For the text-containing cell, return its midpoint in (x, y) coordinate format. 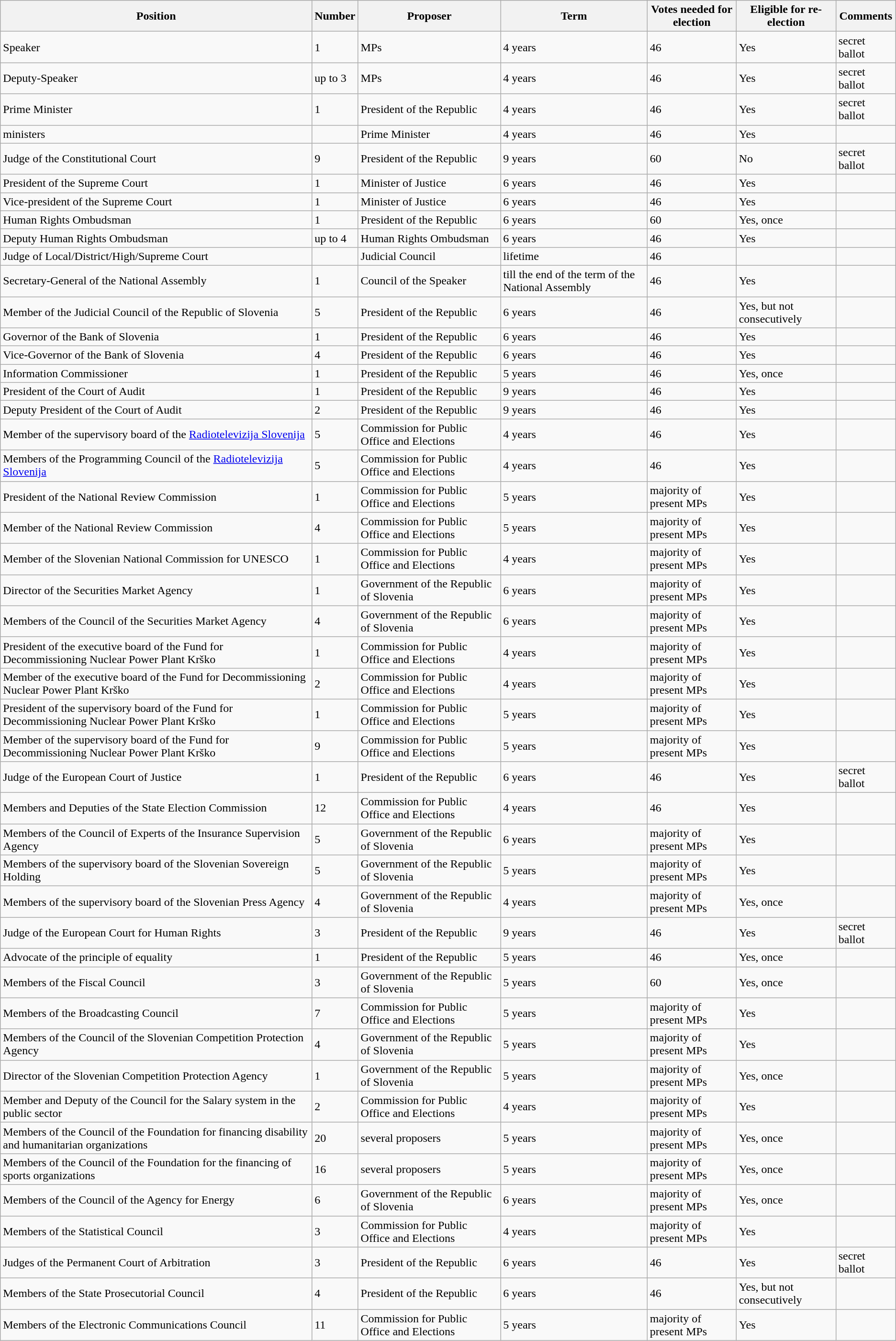
7 (335, 1013)
Eligible for re-election (786, 16)
Deputy Human Rights Ombudsman (156, 238)
Members of the Council of the Agency for Energy (156, 1200)
12 (335, 808)
President of the executive board of the Fund for Decommissioning Nuclear Power Plant Krško (156, 652)
Members of the supervisory board of the Slovenian Press Agency (156, 902)
Council of the Speaker (429, 281)
President of the supervisory board of the Fund for Decommissioning Nuclear Power Plant Krško (156, 714)
Members of the Programming Council of the Radiotelevizija Slovenija (156, 465)
President of the Court of Audit (156, 392)
20 (335, 1138)
Members of the State Prosecutorial Council (156, 1294)
up to 4 (335, 238)
Number (335, 16)
lifetime (574, 256)
Members of the Council of the Slovenian Competition Protection Agency (156, 1045)
Judge of the European Court for Human Rights (156, 933)
President of the Supreme Court (156, 183)
Secretary-General of the National Assembly (156, 281)
Director of the Securities Market Agency (156, 590)
Votes needed for election (692, 16)
Members of the Broadcasting Council (156, 1013)
Member of the executive board of the Fund for Decommissioning Nuclear Power Plant Krško (156, 684)
Term (574, 16)
No (786, 159)
Director of the Slovenian Competition Protection Agency (156, 1075)
Deputy-Speaker (156, 79)
President of the National Review Commission (156, 497)
Judge of Local/District/High/Supreme Court (156, 256)
Advocate of the principle of equality (156, 958)
Judges of the Permanent Court of Arbitration (156, 1263)
Proposer (429, 16)
Members of the Council of the Foundation for the financing of sports organizations (156, 1169)
Judge of the European Court of Justice (156, 778)
ministers (156, 134)
Member of the supervisory board of the Fund for Decommissioning Nuclear Power Plant Krško (156, 746)
up to 3 (335, 79)
Deputy President of the Court of Audit (156, 410)
Speaker (156, 47)
Information Commissioner (156, 373)
16 (335, 1169)
Members of the Electronic Communications Council (156, 1325)
Member of the Slovenian National Commission for UNESCO (156, 559)
Comments (865, 16)
Position (156, 16)
Judge of the Constitutional Court (156, 159)
till the end of the term of the National Assembly (574, 281)
Members of the Council of Experts of the Insurance Supervision Agency (156, 840)
Judicial Council (429, 256)
Vice-president of the Supreme Court (156, 202)
Member of the Judicial Council of the Republic of Slovenia (156, 312)
Member of the National Review Commission (156, 528)
Members of the Council of the Securities Market Agency (156, 621)
Members of the Statistical Council (156, 1231)
6 (335, 1200)
Vice-Governor of the Bank of Slovenia (156, 355)
Members and Deputies of the State Election Commission (156, 808)
Governor of the Bank of Slovenia (156, 337)
11 (335, 1325)
Members of the Council of the Foundation for financing disability and humanitarian organizations (156, 1138)
Members of the Fiscal Council (156, 982)
Members of the supervisory board of the Slovenian Sovereign Holding (156, 870)
Member and Deputy of the Council for the Salary system in the public sector (156, 1107)
Member of the supervisory board of the Radiotelevizija Slovenija (156, 435)
